Find where the given text appears and provide that cell's center as [X, Y] coordinate. 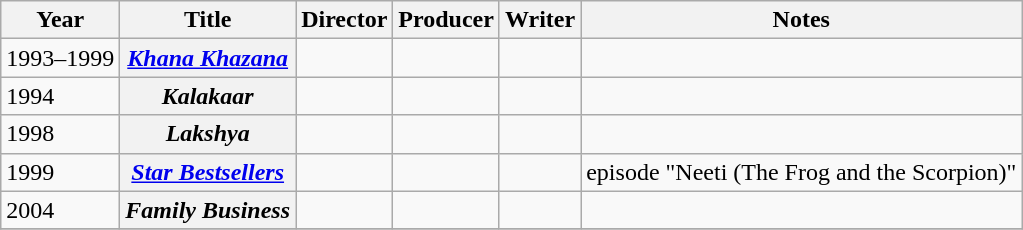
2004 [60, 210]
1998 [60, 134]
Year [60, 20]
episode "Neeti (The Frog and the Scorpion)" [802, 172]
1999 [60, 172]
Star Bestsellers [208, 172]
Notes [802, 20]
Khana Khazana [208, 58]
Lakshya [208, 134]
1993–1999 [60, 58]
1994 [60, 96]
Kalakaar [208, 96]
Family Business [208, 210]
Writer [540, 20]
Title [208, 20]
Director [344, 20]
Producer [446, 20]
